Scan for the cell matching the given text and deliver its (X, Y) coordinate at center. 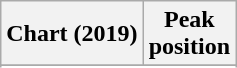
Peakposition (189, 34)
Chart (2019) (72, 34)
